Determine the (X, Y) coordinate at the center of the cell enclosing the given text.  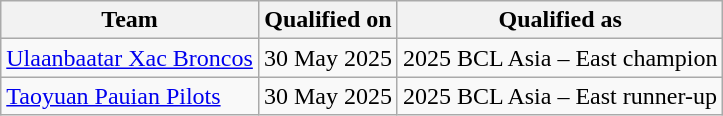
Qualified as (560, 20)
Ulaanbaatar Xac Broncos (130, 58)
Team (130, 20)
2025 BCL Asia – East runner-up (560, 96)
2025 BCL Asia – East champion (560, 58)
Taoyuan Pauian Pilots (130, 96)
Qualified on (328, 20)
